Identify which cell holds the provided text, then report its [x, y] central coordinate. 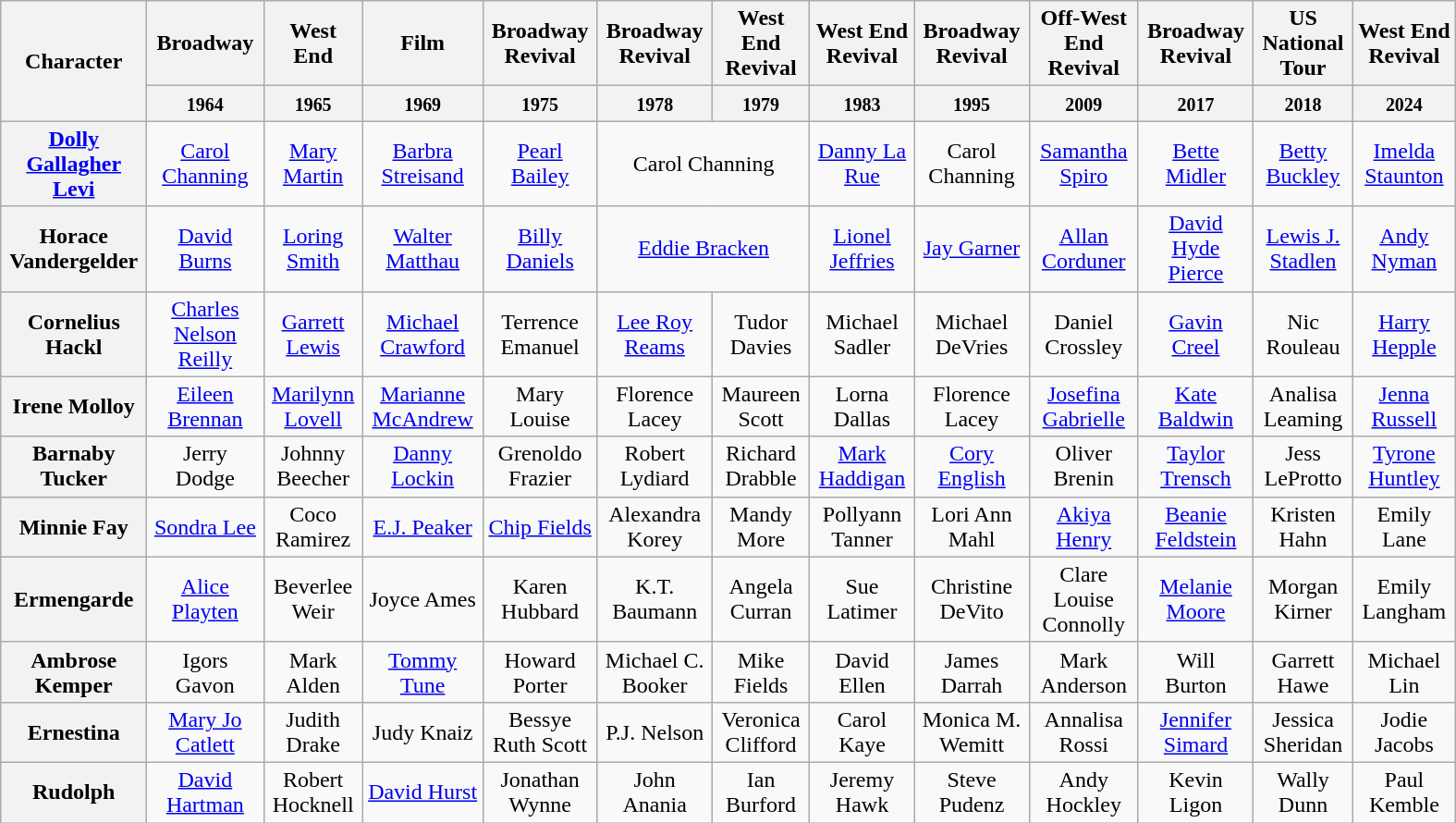
Charles Nelson Reilly [205, 334]
Michael Crawford [422, 334]
Mark Anderson [1083, 671]
Robert Lydiard [655, 466]
Mark Haddigan [862, 466]
Billy Daniels [540, 249]
Marilynn Lovell [312, 407]
Lori Ann Mahl [972, 527]
Johnny Beecher [312, 466]
Jessica Sheridan [1303, 732]
1975 [540, 104]
Will Burton [1195, 671]
Daniel Crossley [1083, 334]
Lionel Jeffries [862, 249]
Angela Curran [761, 599]
Wally Dunn [1303, 792]
Kristen Hahn [1303, 527]
Beverlee Weir [312, 599]
Jodie Jacobs [1405, 732]
Clare Louise Connolly [1083, 599]
1964 [205, 104]
1983 [862, 104]
West End [312, 43]
Christine DeVito [972, 599]
Steve Pudenz [972, 792]
Tommy Tune [422, 671]
Walter Matthau [422, 249]
James Darrah [972, 671]
Melanie Moore [1195, 599]
Veronica Clifford [761, 732]
Rudolph [74, 792]
Lee Roy Reams [655, 334]
Kate Baldwin [1195, 407]
Ambrose Kemper [74, 671]
Marianne McAndrew [422, 407]
1978 [655, 104]
1995 [972, 104]
Tyrone Huntley [1405, 466]
Loring Smith [312, 249]
Annalisa Rossi [1083, 732]
K.T. Baumann [655, 599]
Jeremy Hawk [862, 792]
Gavin Creel [1195, 334]
Eddie Bracken [704, 249]
2018 [1303, 104]
Coco Ramirez [312, 527]
Pearl Bailey [540, 164]
Harry Hepple [1405, 334]
Akiya Henry [1083, 527]
Pollyann Tanner [862, 527]
Mary Martin [312, 164]
Igors Gavon [205, 671]
Mary Louise [540, 407]
Kevin Ligon [1195, 792]
Emily Langham [1405, 599]
Beanie Feldstein [1195, 527]
Off-West End Revival [1083, 43]
Eileen Brennan [205, 407]
Maureen Scott [761, 407]
Garrett Lewis [312, 334]
Lewis J. Stadlen [1303, 249]
2009 [1083, 104]
Ian Burford [761, 792]
Jay Garner [972, 249]
Judith Drake [312, 732]
2024 [1405, 104]
Irene Molloy [74, 407]
Josefina Gabrielle [1083, 407]
Chip Fields [540, 527]
Dolly Gallagher Levi [74, 164]
Analisa Leaming [1303, 407]
Alexandra Korey [655, 527]
David Hyde Pierce [1195, 249]
Barnaby Tucker [74, 466]
Danny Lockin [422, 466]
Carol Kaye [862, 732]
Terrence Emanuel [540, 334]
Michael DeVries [972, 334]
Garrett Hawe [1303, 671]
Judy Knaiz [422, 732]
Minnie Fay [74, 527]
US National Tour [1303, 43]
John Anania [655, 792]
Mary Jo Catlett [205, 732]
Horace Vandergelder [74, 249]
E.J. Peaker [422, 527]
David Hurst [422, 792]
Ermengarde [74, 599]
1969 [422, 104]
Allan Corduner [1083, 249]
Mark Alden [312, 671]
Danny La Rue [862, 164]
Bessye Ruth Scott [540, 732]
Richard Drabble [761, 466]
Character [74, 61]
2017 [1195, 104]
Emily Lane [1405, 527]
Monica M. Wemitt [972, 732]
Joyce Ames [422, 599]
Mike Fields [761, 671]
Karen Hubbard [540, 599]
Michael Lin [1405, 671]
Tudor Davies [761, 334]
Cornelius Hackl [74, 334]
Andy Hockley [1083, 792]
Film [422, 43]
Sue Latimer [862, 599]
Samantha Spiro [1083, 164]
Jerry Dodge [205, 466]
Taylor Trensch [1195, 466]
Alice Playten [205, 599]
Michael Sadler [862, 334]
Imelda Staunton [1405, 164]
Grenoldo Frazier [540, 466]
Oliver Brenin [1083, 466]
Jennifer Simard [1195, 732]
Nic Rouleau [1303, 334]
Mandy More [761, 527]
Broadway [205, 43]
David Burns [205, 249]
Jess LeProtto [1303, 466]
Jenna Russell [1405, 407]
Jonathan Wynne [540, 792]
Cory English [972, 466]
1965 [312, 104]
1979 [761, 104]
Lorna Dallas [862, 407]
Paul Kemble [1405, 792]
Betty Buckley [1303, 164]
Bette Midler [1195, 164]
Howard Porter [540, 671]
P.J. Nelson [655, 732]
Andy Nyman [1405, 249]
David Hartman [205, 792]
Michael C. Booker [655, 671]
Sondra Lee [205, 527]
Robert Hocknell [312, 792]
Ernestina [74, 732]
Morgan Kirner [1303, 599]
David Ellen [862, 671]
Barbra Streisand [422, 164]
